Identify which cell holds the provided text, then report its (x, y) central coordinate. 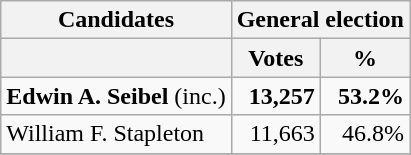
General election (320, 20)
Edwin A. Seibel (inc.) (116, 96)
William F. Stapleton (116, 134)
53.2% (364, 96)
11,663 (276, 134)
13,257 (276, 96)
Candidates (116, 20)
46.8% (364, 134)
% (364, 58)
Votes (276, 58)
